Return [x, y] of the center of cell containing provided text 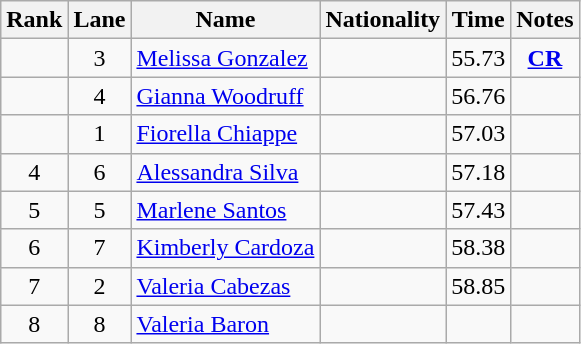
Notes [545, 20]
Kimberly Cardoza [226, 248]
Melissa Gonzalez [226, 58]
57.43 [478, 210]
Time [478, 20]
Name [226, 20]
CR [545, 58]
Fiorella Chiappe [226, 134]
56.76 [478, 96]
2 [100, 286]
Rank [34, 20]
58.38 [478, 248]
Valeria Baron [226, 324]
3 [100, 58]
Gianna Woodruff [226, 96]
55.73 [478, 58]
57.03 [478, 134]
Marlene Santos [226, 210]
58.85 [478, 286]
57.18 [478, 172]
1 [100, 134]
Nationality [383, 20]
Alessandra Silva [226, 172]
Valeria Cabezas [226, 286]
Lane [100, 20]
